Find where the given text appears and provide that cell's center as [X, Y] coordinate. 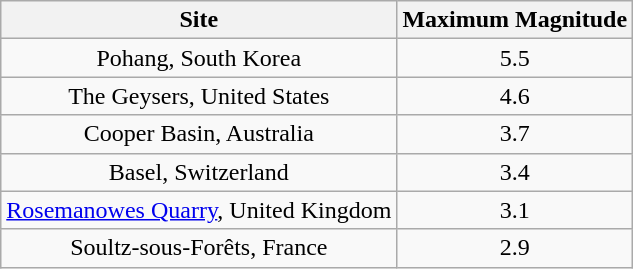
Soultz-sous-Forêts, France [199, 248]
3.1 [515, 210]
The Geysers, United States [199, 96]
Rosemanowes Quarry, United Kingdom [199, 210]
Site [199, 20]
Basel, Switzerland [199, 172]
2.9 [515, 248]
5.5 [515, 58]
3.4 [515, 172]
Maximum Magnitude [515, 20]
3.7 [515, 134]
Pohang, South Korea [199, 58]
Cooper Basin, Australia [199, 134]
4.6 [515, 96]
